Scan for the cell matching the given text and deliver its (x, y) coordinate at center. 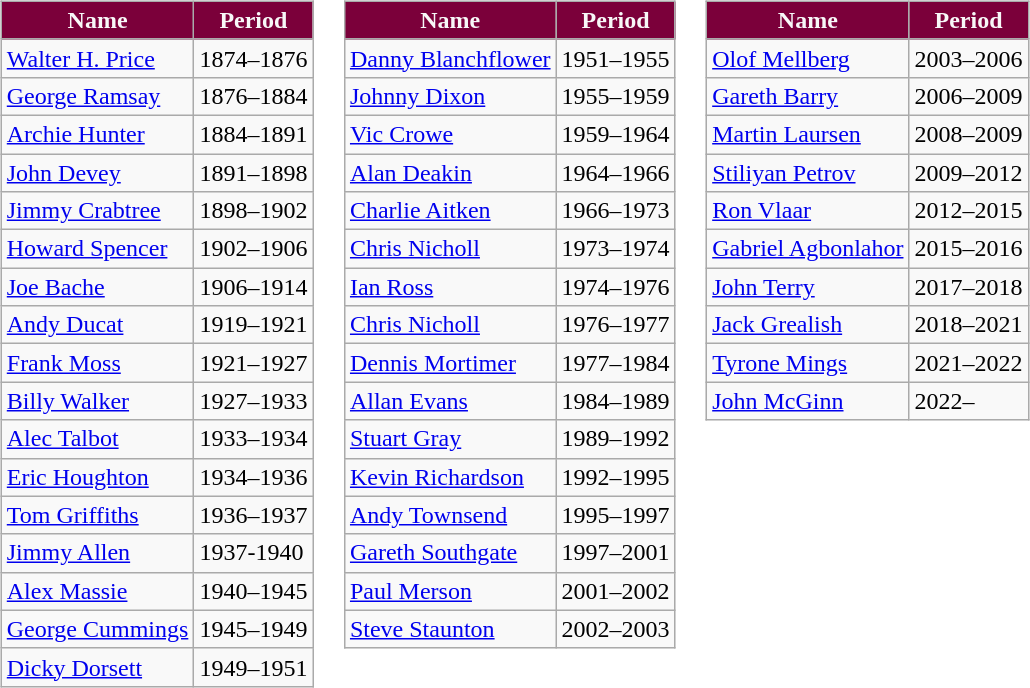
George Ramsay (98, 96)
Charlie Aitken (450, 211)
Howard Spencer (98, 249)
Paul Merson (450, 591)
1955–1959 (616, 96)
1995–1997 (616, 515)
1884–1891 (254, 134)
1976–1977 (616, 325)
Walter H. Price (98, 58)
Danny Blanchflower (450, 58)
Joe Bache (98, 287)
1891–1898 (254, 173)
1934–1936 (254, 477)
1966–1973 (616, 211)
Andy Ducat (98, 325)
1937-1940 (254, 553)
Gareth Southgate (450, 553)
2022– (968, 401)
Olof Mellberg (808, 58)
1977–1984 (616, 363)
1940–1945 (254, 591)
2015–2016 (968, 249)
George Cummings (98, 629)
Martin Laursen (808, 134)
1959–1964 (616, 134)
1876–1884 (254, 96)
Vic Crowe (450, 134)
Billy Walker (98, 401)
1984–1989 (616, 401)
1927–1933 (254, 401)
2009–2012 (968, 173)
2008–2009 (968, 134)
John McGinn (808, 401)
John Devey (98, 173)
1992–1995 (616, 477)
2018–2021 (968, 325)
Dicky Dorsett (98, 667)
1933–1934 (254, 439)
Alec Talbot (98, 439)
Allan Evans (450, 401)
Jack Grealish (808, 325)
Tyrone Mings (808, 363)
Stuart Gray (450, 439)
2003–2006 (968, 58)
Dennis Mortimer (450, 363)
Andy Townsend (450, 515)
1951–1955 (616, 58)
1997–2001 (616, 553)
Jimmy Crabtree (98, 211)
1898–1902 (254, 211)
2012–2015 (968, 211)
1919–1921 (254, 325)
Johnny Dixon (450, 96)
1902–1906 (254, 249)
Alan Deakin (450, 173)
Tom Griffiths (98, 515)
Ron Vlaar (808, 211)
1906–1914 (254, 287)
Kevin Richardson (450, 477)
Frank Moss (98, 363)
1974–1976 (616, 287)
Gabriel Agbonlahor (808, 249)
John Terry (808, 287)
Alex Massie (98, 591)
Gareth Barry (808, 96)
1973–1974 (616, 249)
1964–1966 (616, 173)
1945–1949 (254, 629)
2002–2003 (616, 629)
1936–1937 (254, 515)
1989–1992 (616, 439)
2017–2018 (968, 287)
Archie Hunter (98, 134)
Eric Houghton (98, 477)
Stiliyan Petrov (808, 173)
Steve Staunton (450, 629)
1874–1876 (254, 58)
Ian Ross (450, 287)
2001–2002 (616, 591)
Jimmy Allen (98, 553)
1949–1951 (254, 667)
2021–2022 (968, 363)
1921–1927 (254, 363)
2006–2009 (968, 96)
